Pinpoint the cell where the given text exists, returning its (X, Y) midpoint coordinate. 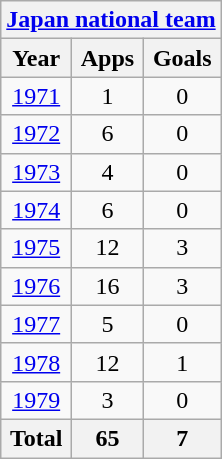
1974 (36, 210)
7 (182, 438)
1973 (36, 172)
Japan national team (111, 20)
16 (108, 286)
1975 (36, 248)
1976 (36, 286)
1979 (36, 400)
65 (108, 438)
Apps (108, 58)
Goals (182, 58)
1971 (36, 96)
1978 (36, 362)
1977 (36, 324)
5 (108, 324)
Year (36, 58)
1972 (36, 134)
4 (108, 172)
Total (36, 438)
